Detect which cell encompasses the target text, then output its (X, Y) center coordinate. 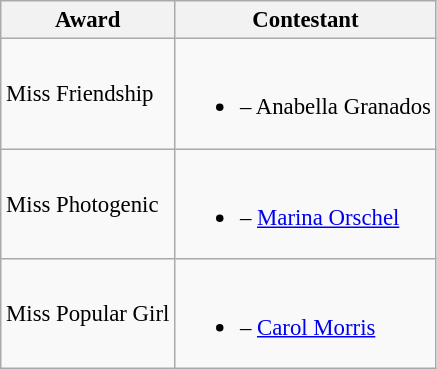
Contestant (306, 20)
– Marina Orschel (306, 204)
Miss Popular Girl (88, 314)
Miss Friendship (88, 94)
– Anabella Granados (306, 94)
Award (88, 20)
– Carol Morris (306, 314)
Miss Photogenic (88, 204)
